Provide the (x, y) coordinate of the cell's center where the given text is located.  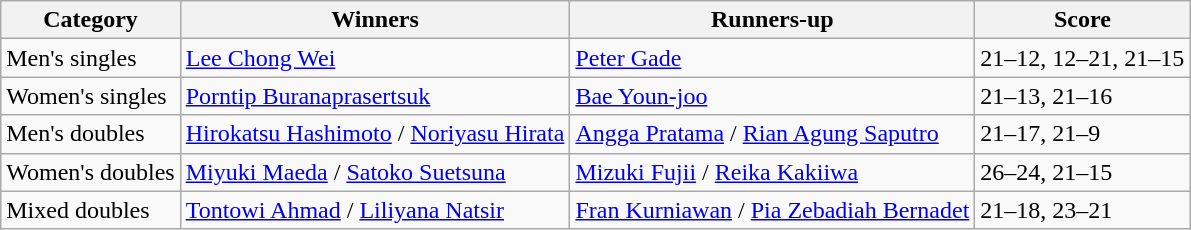
Angga Pratama / Rian Agung Saputro (772, 134)
Mixed doubles (90, 210)
Women's doubles (90, 172)
Score (1082, 20)
Peter Gade (772, 58)
Tontowi Ahmad / Liliyana Natsir (375, 210)
Miyuki Maeda / Satoko Suetsuna (375, 172)
Mizuki Fujii / Reika Kakiiwa (772, 172)
26–24, 21–15 (1082, 172)
Porntip Buranaprasertsuk (375, 96)
Runners-up (772, 20)
Men's doubles (90, 134)
21–12, 12–21, 21–15 (1082, 58)
Hirokatsu Hashimoto / Noriyasu Hirata (375, 134)
Women's singles (90, 96)
Winners (375, 20)
21–18, 23–21 (1082, 210)
Fran Kurniawan / Pia Zebadiah Bernadet (772, 210)
Category (90, 20)
21–17, 21–9 (1082, 134)
Lee Chong Wei (375, 58)
21–13, 21–16 (1082, 96)
Bae Youn-joo (772, 96)
Men's singles (90, 58)
